Return [x, y] of the center of cell containing provided text 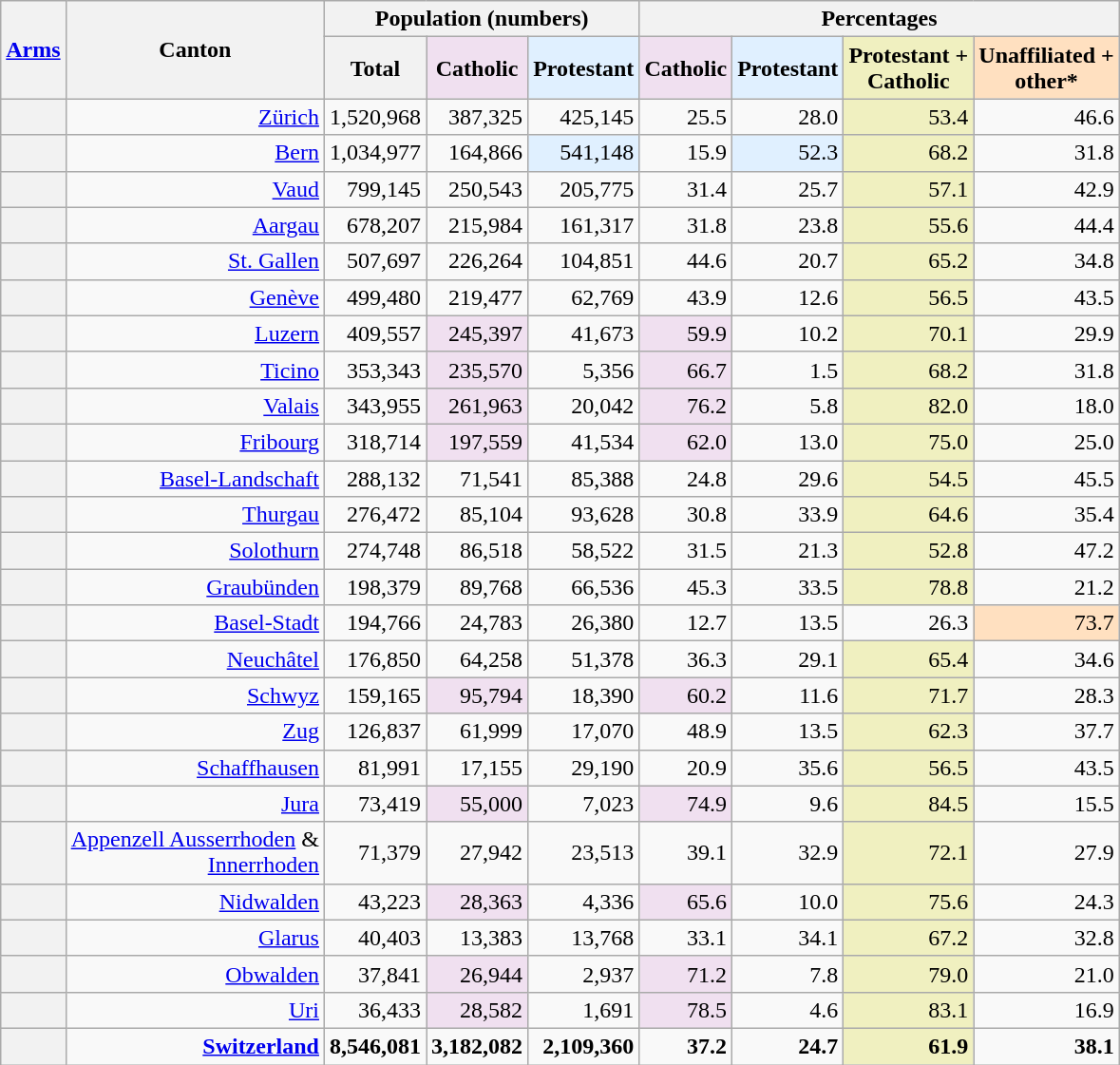
161,317 [583, 225]
29.9 [1047, 333]
2,937 [583, 974]
507,697 [374, 261]
21.3 [788, 551]
85,104 [477, 515]
83.1 [908, 1010]
276,472 [374, 515]
93,628 [583, 515]
Ticino [195, 370]
44.6 [686, 261]
21.2 [1047, 587]
4,336 [583, 902]
33.9 [788, 515]
Vaud [195, 189]
St. Gallen [195, 261]
61.9 [908, 1046]
215,984 [477, 225]
24.7 [788, 1046]
26.3 [908, 623]
176,850 [374, 659]
1,034,977 [374, 153]
76.2 [686, 406]
72.1 [908, 853]
32.9 [788, 853]
67.2 [908, 938]
Uri [195, 1010]
70.1 [908, 333]
66.7 [686, 370]
Thurgau [195, 515]
28.0 [788, 117]
318,714 [374, 442]
25.0 [1047, 442]
35.4 [1047, 515]
2,109,360 [583, 1046]
33.1 [686, 938]
20.9 [686, 768]
57.1 [908, 189]
34.6 [1047, 659]
75.6 [908, 902]
274,748 [374, 551]
58,522 [583, 551]
4.6 [788, 1010]
Switzerland [195, 1046]
235,570 [477, 370]
28.3 [1047, 695]
40,403 [374, 938]
21.0 [1047, 974]
8,546,081 [374, 1046]
89,768 [477, 587]
60.2 [686, 695]
Genève [195, 297]
13,383 [477, 938]
799,145 [374, 189]
55.6 [908, 225]
387,325 [477, 117]
12.6 [788, 297]
288,132 [374, 478]
78.5 [686, 1010]
27.9 [1047, 853]
10.0 [788, 902]
52.8 [908, 551]
28,363 [477, 902]
35.6 [788, 768]
78.8 [908, 587]
32.8 [1047, 938]
45.3 [686, 587]
71.7 [908, 695]
31.5 [686, 551]
198,379 [374, 587]
42.9 [1047, 189]
Schwyz [195, 695]
29,190 [583, 768]
24.3 [1047, 902]
10.2 [788, 333]
85,388 [583, 478]
65.6 [686, 902]
Solothurn [195, 551]
95,794 [477, 695]
65.4 [908, 659]
245,397 [477, 333]
86,518 [477, 551]
41,534 [583, 442]
38.1 [1047, 1046]
Basel-Stadt [195, 623]
Graubünden [195, 587]
126,837 [374, 732]
18,390 [583, 695]
7,023 [583, 804]
65.2 [908, 261]
53.4 [908, 117]
84.5 [908, 804]
13.0 [788, 442]
Zug [195, 732]
23.8 [788, 225]
425,145 [583, 117]
Valais [195, 406]
12.7 [686, 623]
Arms [33, 49]
17,070 [583, 732]
62.3 [908, 732]
Appenzell Ausserrhoden &Innerrhoden [195, 853]
9.6 [788, 804]
45.5 [1047, 478]
250,543 [477, 189]
74.9 [686, 804]
28,582 [477, 1010]
343,955 [374, 406]
18.0 [1047, 406]
24,783 [477, 623]
79.0 [908, 974]
66,536 [583, 587]
16.9 [1047, 1010]
15.5 [1047, 804]
678,207 [374, 225]
33.5 [788, 587]
64,258 [477, 659]
52.3 [788, 153]
Jura [195, 804]
82.0 [908, 406]
Luzern [195, 333]
Nidwalden [195, 902]
104,851 [583, 261]
Glarus [195, 938]
39.1 [686, 853]
Neuchâtel [195, 659]
51,378 [583, 659]
55,000 [477, 804]
26,944 [477, 974]
30.8 [686, 515]
194,766 [374, 623]
59.9 [686, 333]
164,866 [477, 153]
34.8 [1047, 261]
43,223 [374, 902]
261,963 [477, 406]
26,380 [583, 623]
54.5 [908, 478]
46.6 [1047, 117]
Protestant +Catholic [908, 68]
205,775 [583, 189]
73,419 [374, 804]
25.5 [686, 117]
3,182,082 [477, 1046]
219,477 [477, 297]
Basel-Landschaft [195, 478]
Bern [195, 153]
Zürich [195, 117]
5.8 [788, 406]
11.6 [788, 695]
17,155 [477, 768]
41,673 [583, 333]
1.5 [788, 370]
1,691 [583, 1010]
36.3 [686, 659]
Obwalden [195, 974]
37.2 [686, 1046]
1,520,968 [374, 117]
25.7 [788, 189]
197,559 [477, 442]
Canton [195, 49]
81,991 [374, 768]
24.8 [686, 478]
62.0 [686, 442]
13,768 [583, 938]
Fribourg [195, 442]
15.9 [686, 153]
36,433 [374, 1010]
499,480 [374, 297]
159,165 [374, 695]
353,343 [374, 370]
47.2 [1047, 551]
37.7 [1047, 732]
61,999 [477, 732]
5,356 [583, 370]
75.0 [908, 442]
20.7 [788, 261]
71,379 [374, 853]
34.1 [788, 938]
Population (numbers) [481, 19]
20,042 [583, 406]
226,264 [477, 261]
48.9 [686, 732]
409,557 [374, 333]
71,541 [477, 478]
64.6 [908, 515]
44.4 [1047, 225]
Percentages [880, 19]
23,513 [583, 853]
71.2 [686, 974]
31.4 [686, 189]
37,841 [374, 974]
73.7 [1047, 623]
Aargau [195, 225]
62,769 [583, 297]
Schaffhausen [195, 768]
29.1 [788, 659]
29.6 [788, 478]
27,942 [477, 853]
Total [374, 68]
Unaffiliated +other* [1047, 68]
7.8 [788, 974]
541,148 [583, 153]
43.9 [686, 297]
